Determine the (x, y) coordinate at the center of the cell enclosing the given text.  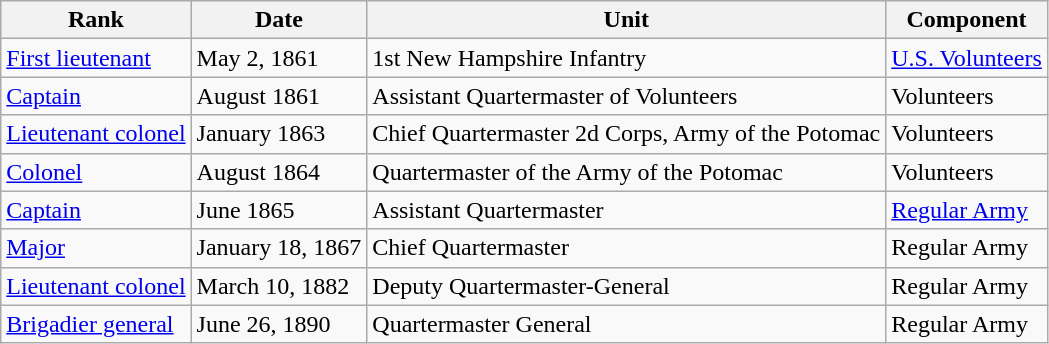
1st New Hampshire Infantry (626, 58)
Assistant Quartermaster (626, 210)
Major (96, 248)
June 1865 (279, 210)
Quartermaster General (626, 324)
August 1861 (279, 96)
First lieutenant (96, 58)
August 1864 (279, 172)
U.S. Volunteers (967, 58)
Rank (96, 20)
January 18, 1867 (279, 248)
Quartermaster of the Army of the Potomac (626, 172)
Component (967, 20)
Colonel (96, 172)
June 26, 1890 (279, 324)
Chief Quartermaster 2d Corps, Army of the Potomac (626, 134)
Assistant Quartermaster of Volunteers (626, 96)
Chief Quartermaster (626, 248)
Unit (626, 20)
Brigadier general (96, 324)
May 2, 1861 (279, 58)
March 10, 1882 (279, 286)
Date (279, 20)
Deputy Quartermaster-General (626, 286)
January 1863 (279, 134)
